Provide the (x, y) coordinate of the cell's center where the given text is located.  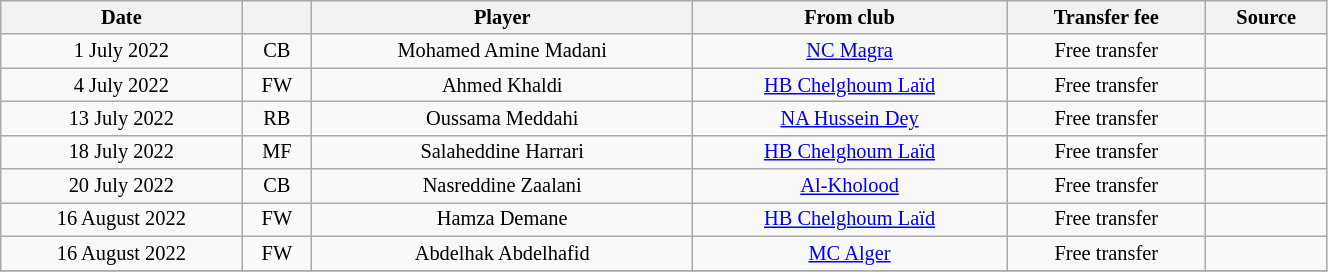
20 July 2022 (122, 186)
Hamza Demane (502, 219)
From club (850, 17)
NC Magra (850, 51)
Salaheddine Harrari (502, 152)
Oussama Meddahi (502, 118)
18 July 2022 (122, 152)
RB (277, 118)
Date (122, 17)
Source (1266, 17)
Transfer fee (1106, 17)
Ahmed Khaldi (502, 85)
MC Alger (850, 253)
Mohamed Amine Madani (502, 51)
Nasreddine Zaalani (502, 186)
13 July 2022 (122, 118)
Player (502, 17)
Al-Kholood (850, 186)
4 July 2022 (122, 85)
Abdelhak Abdelhafid (502, 253)
1 July 2022 (122, 51)
NA Hussein Dey (850, 118)
MF (277, 152)
